Capture the cell that displays the provided text and extract its (x, y) central coordinate. 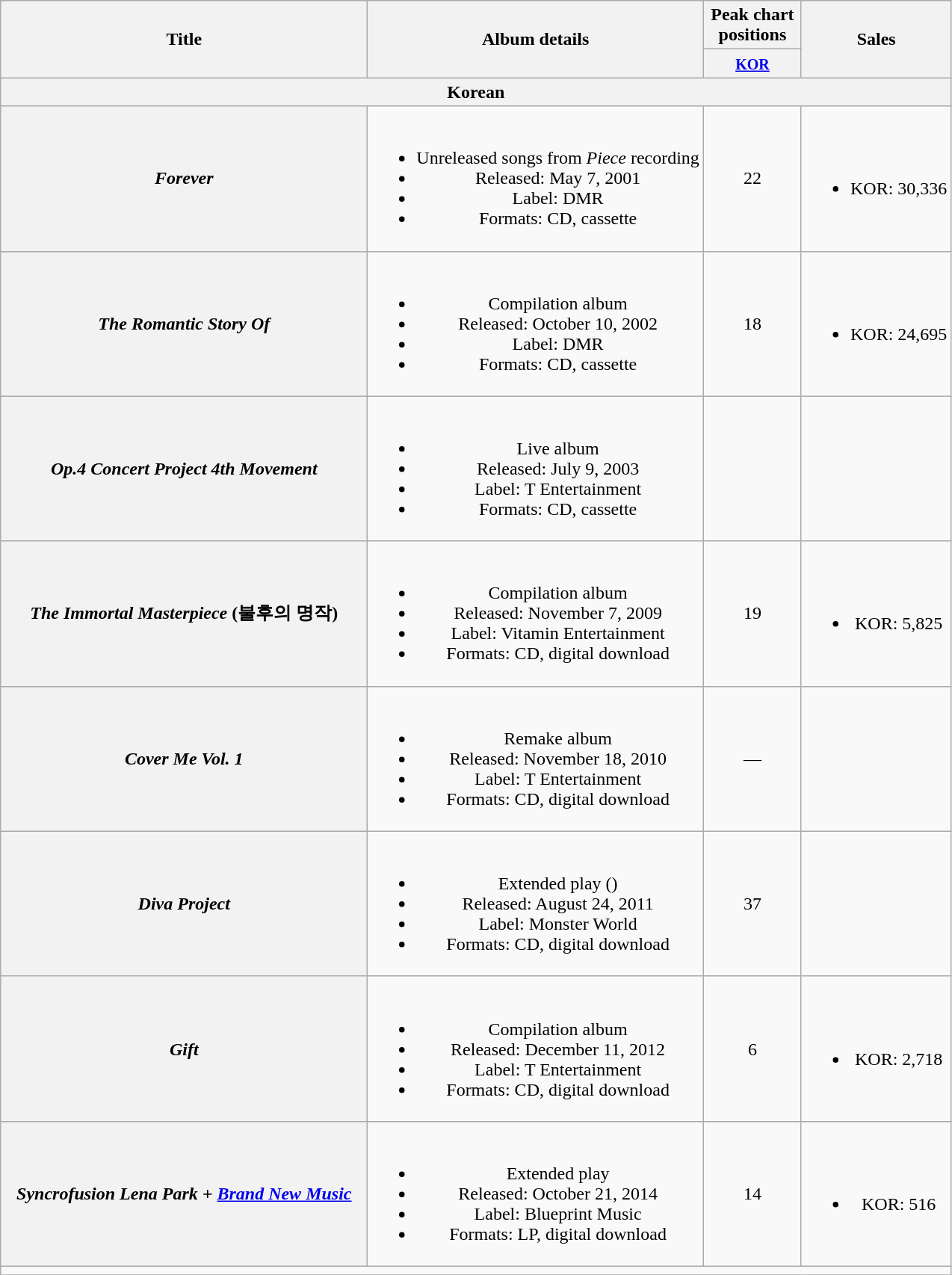
— (752, 759)
KOR: 24,695 (876, 324)
Op.4 Concert Project 4th Movement (184, 469)
KOR: 2,718 (876, 1049)
37 (752, 904)
Peak chart positions (752, 25)
Cover Me Vol. 1 (184, 759)
22 (752, 179)
Syncrofusion Lena Park + Brand New Music (184, 1194)
Unreleased songs from Piece recordingReleased: May 7, 2001Label: DMRFormats: CD, cassette (536, 179)
Korean (476, 92)
Forever (184, 179)
Title (184, 39)
19 (752, 614)
Live albumReleased: July 9, 2003Label: T EntertainmentFormats: CD, cassette (536, 469)
Compilation albumReleased: October 10, 2002Label: DMRFormats: CD, cassette (536, 324)
KOR: 516 (876, 1194)
The Immortal Masterpiece (불후의 명작) (184, 614)
The Romantic Story Of (184, 324)
KOR (752, 64)
KOR: 5,825 (876, 614)
Album details (536, 39)
14 (752, 1194)
6 (752, 1049)
Extended play Released: October 21, 2014Label: Blueprint MusicFormats: LP, digital download (536, 1194)
Remake albumReleased: November 18, 2010Label: T EntertainmentFormats: CD, digital download (536, 759)
Compilation albumReleased: November 7, 2009Label: Vitamin EntertainmentFormats: CD, digital download (536, 614)
18 (752, 324)
Diva Project (184, 904)
Gift (184, 1049)
KOR: 30,336 (876, 179)
Extended play ()Released: August 24, 2011Label: Monster WorldFormats: CD, digital download (536, 904)
Compilation albumReleased: December 11, 2012Label: T EntertainmentFormats: CD, digital download (536, 1049)
Sales (876, 39)
